Search for the cell housing the specified text and yield its (X, Y) center coordinate. 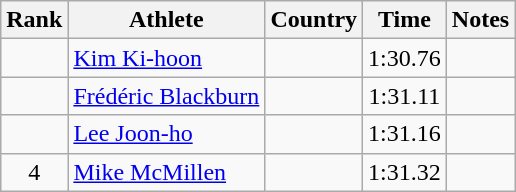
Mike McMillen (166, 172)
Rank (34, 20)
Athlete (166, 20)
Notes (480, 20)
1:31.16 (405, 134)
1:31.32 (405, 172)
1:30.76 (405, 58)
Country (314, 20)
Time (405, 20)
1:31.11 (405, 96)
4 (34, 172)
Lee Joon-ho (166, 134)
Frédéric Blackburn (166, 96)
Kim Ki-hoon (166, 58)
